Find where the given text appears and provide that cell's center as [X, Y] coordinate. 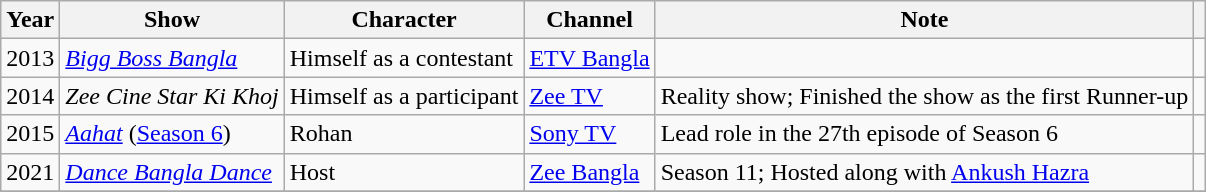
Sony TV [590, 134]
2014 [30, 96]
Character [404, 20]
Bigg Boss Bangla [172, 58]
Aahat (Season 6) [172, 134]
Show [172, 20]
Zee TV [590, 96]
Host [404, 172]
Year [30, 20]
2013 [30, 58]
Himself as a contestant [404, 58]
2021 [30, 172]
Season 11; Hosted along with Ankush Hazra [924, 172]
Lead role in the 27th episode of Season 6 [924, 134]
Reality show; Finished the show as the first Runner-up [924, 96]
2015 [30, 134]
Note [924, 20]
Rohan [404, 134]
Channel [590, 20]
Zee Bangla [590, 172]
Himself as a participant [404, 96]
Zee Cine Star Ki Khoj [172, 96]
ETV Bangla [590, 58]
Dance Bangla Dance [172, 172]
